Return the (X, Y) coordinate for the center point of the cell that contains the specified text.  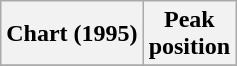
Peakposition (189, 34)
Chart (1995) (72, 34)
